Return the (x, y) coordinate for the center point of the cell that contains the specified text.  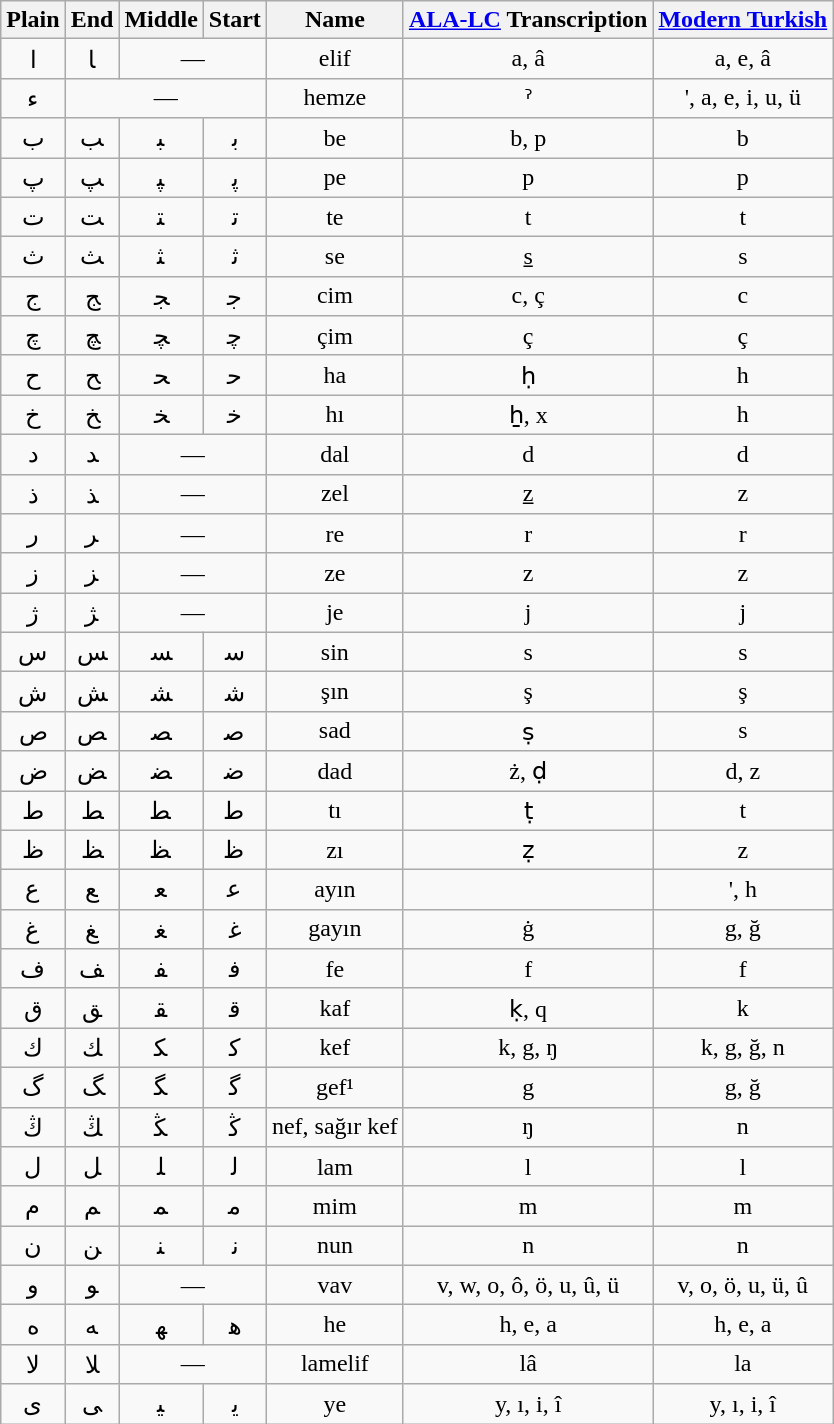
ﻊ (92, 890)
ﻓ (234, 969)
d, z (743, 771)
ﻚ (92, 1048)
ﻀ (161, 771)
la (743, 1364)
ﺶ (92, 692)
c (743, 296)
ﻪ (92, 1325)
ﺎ (92, 59)
ﻒ (92, 969)
ﻼ (92, 1364)
ze (334, 573)
ﻝ (33, 1167)
ﺵ (33, 692)
ﺮ (92, 534)
Plain (33, 20)
', h (743, 890)
se (334, 257)
Name (334, 20)
ﺻ (234, 731)
ﯕ (234, 1127)
ﻔ (161, 969)
ﭗ (92, 178)
a, â (528, 59)
ﻥ (33, 1246)
ﺜ (161, 257)
ﯔ (92, 1127)
ṭ (528, 810)
k, g, ğ, n (743, 1048)
ﻃ (234, 810)
ﻣ (234, 1206)
ﻰ (92, 1404)
ˀ (528, 98)
ﻎ (92, 929)
k, g, ŋ (528, 1048)
ŋ (528, 1127)
ﻩ (33, 1325)
ﺽ (33, 771)
çim (334, 336)
ẓ (528, 850)
ḥ (528, 375)
End (92, 20)
g (528, 1087)
mim (334, 1206)
ﻅ (33, 850)
ﻳ (234, 1404)
ﺫ (33, 494)
tı (334, 810)
ﺥ (33, 415)
ẖ, x (528, 415)
ﻄ (161, 810)
ﺣ (234, 375)
nun (334, 1246)
ﺧ (234, 415)
ﺦ (92, 415)
ﭽ (161, 336)
Start (234, 20)
lamelif (334, 1364)
ﻍ (33, 929)
nef, sağır kef (334, 1127)
ﻏ (234, 929)
ﯖ (161, 1127)
sin (334, 652)
ﻠ (161, 1167)
ﮔ (234, 1087)
ﺐ (92, 138)
ﺀ (33, 98)
ﭺ (33, 336)
v, o, ö, u, ü, û (743, 1285)
Modern Turkish (743, 20)
ﻐ (161, 929)
lâ (528, 1364)
ﻡ (33, 1206)
ﺱ (33, 652)
hemze (334, 98)
ﻻ (33, 1364)
fe (334, 969)
ﭻ (92, 336)
ﺚ (92, 257)
ye (334, 1404)
kef (334, 1048)
ﺟ (234, 296)
ﻇ (234, 850)
ﺡ (33, 375)
ﮕ (161, 1087)
ﺺ (92, 731)
ﯓ (33, 1127)
ﺕ (33, 217)
re (334, 534)
dad (334, 771)
te (334, 217)
ﺢ (92, 375)
ﻆ (92, 850)
lam (334, 1167)
gayın (334, 929)
pe (334, 178)
ﻜ (161, 1048)
ﭼ (234, 336)
ﺗ (234, 217)
ﻟ (234, 1167)
Middle (161, 20)
b (743, 138)
ﻴ (161, 1404)
ﻙ (33, 1048)
ﻑ (33, 969)
ż, ḍ (528, 771)
ﺴ (161, 652)
ﺛ (234, 257)
ﻖ (92, 1008)
ﻨ (161, 1246)
ﻉ (33, 890)
ﺖ (92, 217)
ﺩ (33, 454)
v, w, o, ô, ö, u, û, ü (528, 1285)
ﺏ (33, 138)
ﻢ (92, 1206)
ﺳ (234, 652)
ALA-LC Transcription (528, 20)
ﮊ (33, 613)
cim (334, 296)
dal (334, 454)
ayın (334, 890)
zı (334, 850)
ﺨ (161, 415)
ﻋ (234, 890)
ﺹ (33, 731)
ﺲ (92, 652)
ﺠ (161, 296)
ﭙ (161, 178)
gef¹ (334, 1087)
ﺸ (161, 692)
b, p (528, 138)
ṣ (528, 731)
ﮒ (33, 1087)
ﮋ (92, 613)
ﻌ (161, 890)
ﭘ (234, 178)
hı (334, 415)
ﺘ (161, 217)
be (334, 138)
ḳ, q (528, 1008)
ﺯ (33, 573)
', a, e, i, u, ü (743, 98)
ﺾ (92, 771)
vav (334, 1285)
ﺙ (33, 257)
ﺒ (161, 138)
ﺞ (92, 296)
ﺰ (92, 573)
ﻯ (33, 1404)
ﻦ (92, 1246)
ﮓ (92, 1087)
je (334, 613)
elif (334, 59)
ﺝ (33, 296)
ﺑ (234, 138)
ﻛ (234, 1048)
ġ (528, 929)
ﻕ (33, 1008)
ﺿ (234, 771)
ﻮ (92, 1285)
ﻈ (161, 850)
ﺍ (33, 59)
ﻂ (92, 810)
ﺬ (92, 494)
ﻫ (234, 1325)
zel (334, 494)
ﻤ (161, 1206)
k (743, 1008)
ﻘ (161, 1008)
c, ç (528, 296)
ﺭ (33, 534)
şın (334, 692)
ﻧ (234, 1246)
ﻬ (161, 1325)
a, e, â (743, 59)
ﺼ (161, 731)
ﻭ (33, 1285)
ﺪ (92, 454)
sad (334, 731)
kaf (334, 1008)
ﻁ (33, 810)
ha (334, 375)
ﻞ (92, 1167)
ﺷ (234, 692)
ﺤ (161, 375)
ﭖ (33, 178)
he (334, 1325)
ﻗ (234, 1008)
